Output the [X, Y] coordinate of the center of the cell containing the given text.  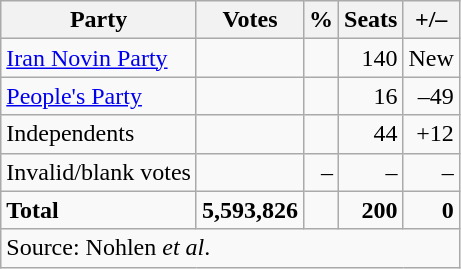
+12 [431, 134]
Source: Nohlen et al. [230, 248]
Invalid/blank votes [99, 172]
200 [371, 210]
Iran Novin Party [99, 58]
140 [371, 58]
44 [371, 134]
–49 [431, 96]
16 [371, 96]
People's Party [99, 96]
New [431, 58]
Independents [99, 134]
Total [99, 210]
Seats [371, 20]
0 [431, 210]
+/– [431, 20]
Votes [250, 20]
Party [99, 20]
% [322, 20]
5,593,826 [250, 210]
